Provide the (x, y) coordinate of the cell's center where the given text is located.  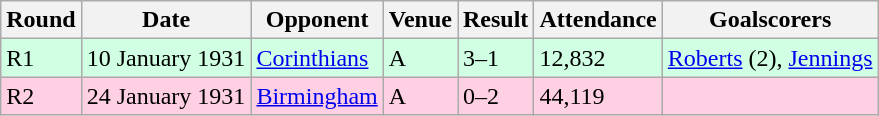
R2 (41, 96)
24 January 1931 (166, 96)
10 January 1931 (166, 58)
R1 (41, 58)
Round (41, 20)
44,119 (598, 96)
Goalscorers (770, 20)
Date (166, 20)
Venue (420, 20)
Birmingham (317, 96)
0–2 (496, 96)
Attendance (598, 20)
12,832 (598, 58)
Opponent (317, 20)
Corinthians (317, 58)
3–1 (496, 58)
Roberts (2), Jennings (770, 58)
Result (496, 20)
